Locate the cell with the specified text and output its (X, Y) center coordinate. 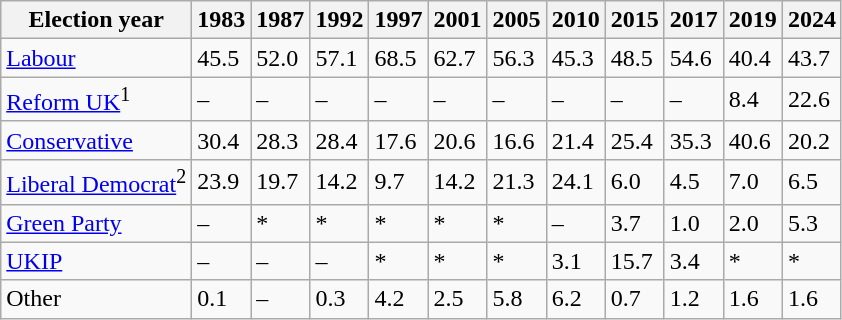
Liberal Democrat2 (96, 182)
25.4 (634, 140)
0.3 (340, 299)
1.2 (694, 299)
2024 (812, 20)
57.1 (340, 58)
1983 (222, 20)
8.4 (752, 100)
7.0 (752, 182)
28.3 (280, 140)
1992 (340, 20)
6.0 (634, 182)
45.5 (222, 58)
5.3 (812, 223)
2019 (752, 20)
22.6 (812, 100)
52.0 (280, 58)
20.6 (458, 140)
5.8 (516, 299)
1987 (280, 20)
Election year (96, 20)
2001 (458, 20)
2017 (694, 20)
3.1 (576, 261)
21.4 (576, 140)
0.1 (222, 299)
Reform UK1 (96, 100)
54.6 (694, 58)
19.7 (280, 182)
Conservative (96, 140)
2.0 (752, 223)
40.4 (752, 58)
40.6 (752, 140)
UKIP (96, 261)
3.7 (634, 223)
6.5 (812, 182)
56.3 (516, 58)
43.7 (812, 58)
2005 (516, 20)
1.0 (694, 223)
62.7 (458, 58)
15.7 (634, 261)
3.4 (694, 261)
48.5 (634, 58)
16.6 (516, 140)
1997 (398, 20)
35.3 (694, 140)
2015 (634, 20)
2010 (576, 20)
6.2 (576, 299)
68.5 (398, 58)
21.3 (516, 182)
20.2 (812, 140)
30.4 (222, 140)
Green Party (96, 223)
4.5 (694, 182)
28.4 (340, 140)
Labour (96, 58)
23.9 (222, 182)
2.5 (458, 299)
Other (96, 299)
9.7 (398, 182)
45.3 (576, 58)
24.1 (576, 182)
4.2 (398, 299)
17.6 (398, 140)
0.7 (634, 299)
